Capture the cell that displays the provided text and extract its [x, y] central coordinate. 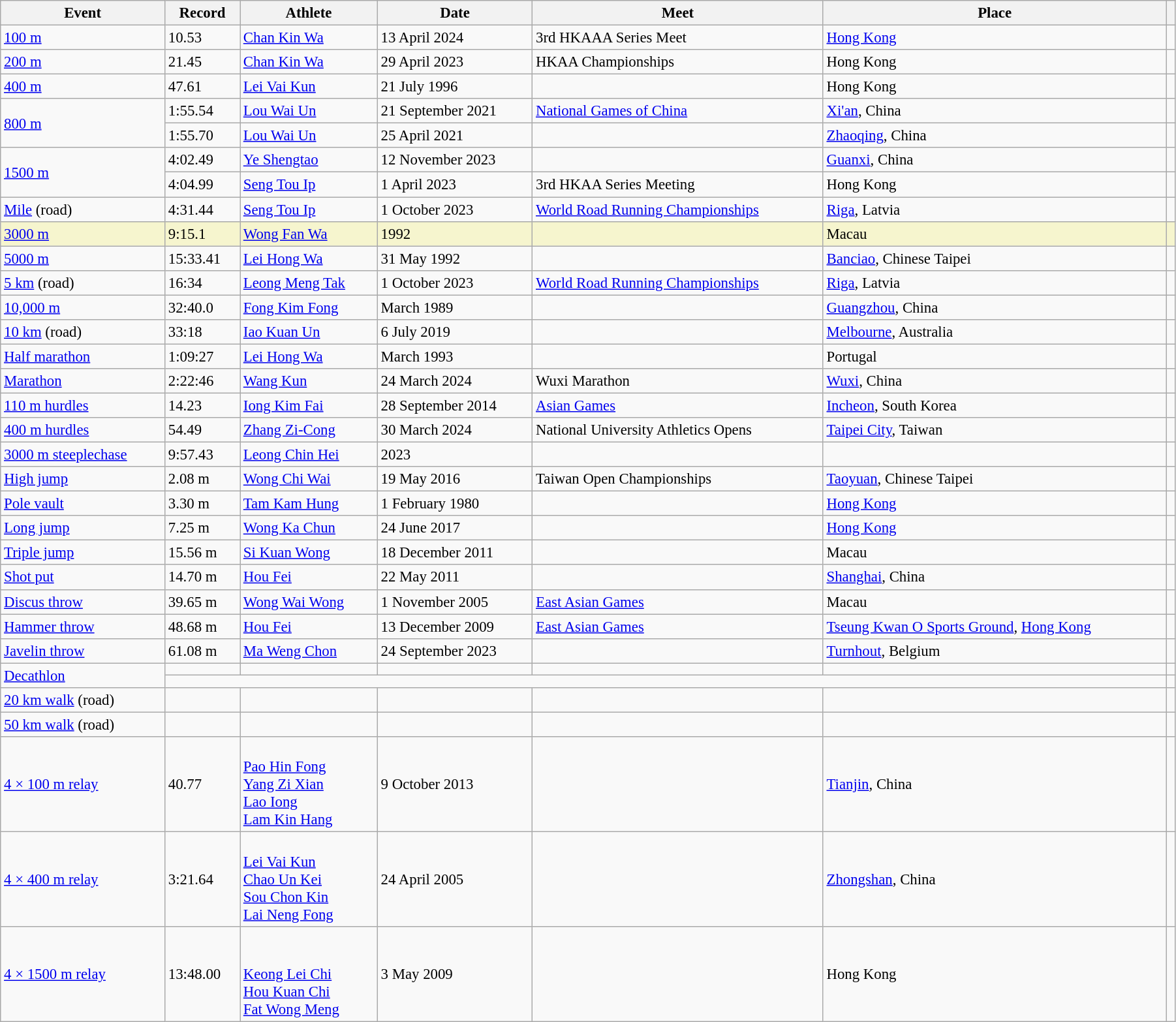
Guangzhou, China [995, 307]
Banciao, Chinese Taipei [995, 258]
50 km walk (road) [83, 724]
28 September 2014 [454, 405]
March 1993 [454, 356]
Lei Vai KunChao Un KeiSou Chon KinLai Neng Fong [309, 879]
1:09:27 [202, 356]
Event [83, 13]
Pao Hin FongYang Zi XianLao IongLam Kin Hang [309, 784]
Wong Chi Wai [309, 479]
Leong Chin Hei [309, 455]
16:34 [202, 283]
Discus throw [83, 602]
3000 m steeplechase [83, 455]
110 m hurdles [83, 405]
10.53 [202, 38]
Melbourne, Australia [995, 332]
Zhaoqing, China [995, 136]
Ye Shengtao [309, 160]
1992 [454, 234]
Shot put [83, 578]
21.45 [202, 62]
Javelin throw [83, 651]
Ma Weng Chon [309, 651]
Tseung Kwan O Sports Ground, Hong Kong [995, 627]
31 May 1992 [454, 258]
Pole vault [83, 504]
Mile (road) [83, 209]
Iong Kim Fai [309, 405]
Guanxi, China [995, 160]
24 June 2017 [454, 528]
Hammer throw [83, 627]
4:31.44 [202, 209]
3:21.64 [202, 879]
Wong Ka Chun [309, 528]
Fong Kim Fong [309, 307]
21 July 1996 [454, 87]
Marathon [83, 381]
10,000 m [83, 307]
1 February 1980 [454, 504]
Long jump [83, 528]
20 km walk (road) [83, 700]
9:57.43 [202, 455]
1500 m [83, 172]
Asian Games [678, 405]
12 November 2023 [454, 160]
21 September 2021 [454, 111]
4 × 1500 m relay [83, 974]
Lei Vai Kun [309, 87]
30 March 2024 [454, 430]
Keong Lei ChiHou Kuan ChiFat Wong Meng [309, 974]
Tianjin, China [995, 784]
3 May 2009 [454, 974]
24 March 2024 [454, 381]
Triple jump [83, 553]
2023 [454, 455]
Incheon, South Korea [995, 405]
Zhang Zi-Cong [309, 430]
100 m [83, 38]
800 m [83, 123]
Tam Kam Hung [309, 504]
400 m hurdles [83, 430]
9 October 2013 [454, 784]
40.77 [202, 784]
200 m [83, 62]
Wuxi, China [995, 381]
Turnhout, Belgium [995, 651]
2:22:46 [202, 381]
54.49 [202, 430]
24 April 2005 [454, 879]
61.08 m [202, 651]
3rd HKAAA Series Meet [678, 38]
Wong Fan Wa [309, 234]
Wong Wai Wong [309, 602]
Wuxi Marathon [678, 381]
19 May 2016 [454, 479]
3000 m [83, 234]
6 July 2019 [454, 332]
Iao Kuan Un [309, 332]
400 m [83, 87]
1:55.70 [202, 136]
4:04.99 [202, 185]
Decathlon [83, 675]
Athlete [309, 13]
1 April 2023 [454, 185]
5 km (road) [83, 283]
13 April 2024 [454, 38]
18 December 2011 [454, 553]
13 December 2009 [454, 627]
2.08 m [202, 479]
Meet [678, 13]
33:18 [202, 332]
3rd HKAA Series Meeting [678, 185]
1:55.54 [202, 111]
14.70 m [202, 578]
Place [995, 13]
Leong Meng Tak [309, 283]
15:33.41 [202, 258]
7.25 m [202, 528]
HKAA Championships [678, 62]
4 × 100 m relay [83, 784]
Taiwan Open Championships [678, 479]
10 km (road) [83, 332]
24 September 2023 [454, 651]
Wang Kun [309, 381]
39.65 m [202, 602]
29 April 2023 [454, 62]
Taoyuan, Chinese Taipei [995, 479]
Zhongshan, China [995, 879]
13:48.00 [202, 974]
Date [454, 13]
14.23 [202, 405]
Record [202, 13]
National Games of China [678, 111]
5000 m [83, 258]
High jump [83, 479]
4:02.49 [202, 160]
Si Kuan Wong [309, 553]
47.61 [202, 87]
32:40.0 [202, 307]
Taipei City, Taiwan [995, 430]
25 April 2021 [454, 136]
National University Athletics Opens [678, 430]
22 May 2011 [454, 578]
March 1989 [454, 307]
1 November 2005 [454, 602]
Half marathon [83, 356]
3.30 m [202, 504]
9:15.1 [202, 234]
4 × 400 m relay [83, 879]
Shanghai, China [995, 578]
15.56 m [202, 553]
Portugal [995, 356]
48.68 m [202, 627]
Xi'an, China [995, 111]
